Pinpoint the cell where the given text exists, returning its (x, y) midpoint coordinate. 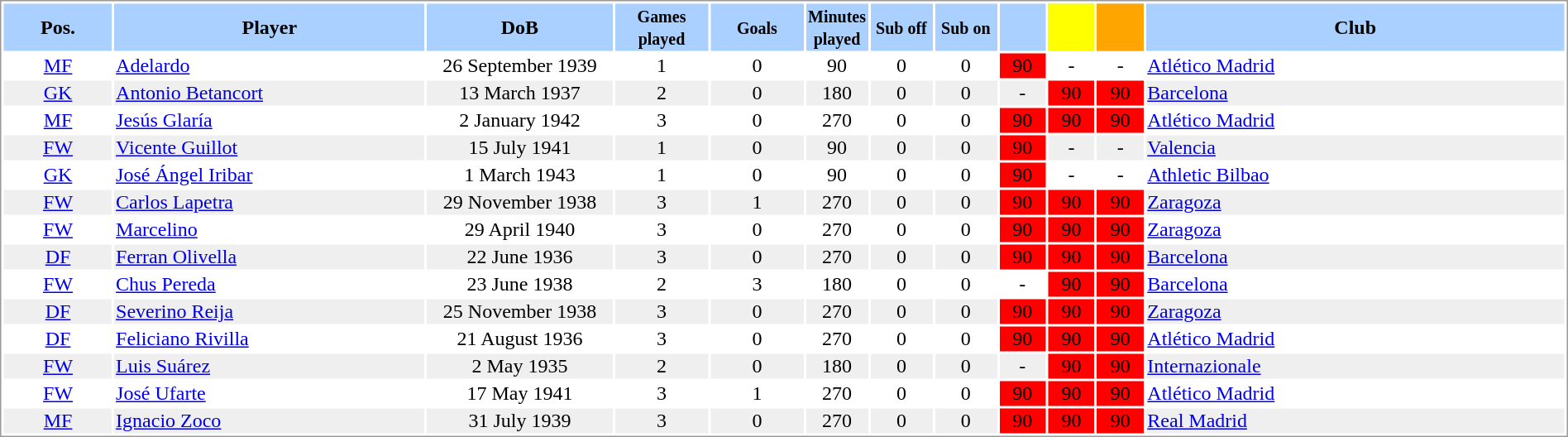
Goals (757, 26)
Club (1355, 26)
Chus Pereda (270, 284)
Internazionale (1355, 367)
Athletic Bilbao (1355, 175)
17 May 1941 (519, 393)
29 November 1938 (519, 203)
Luis Suárez (270, 367)
Jesús Glaría (270, 120)
31 July 1939 (519, 421)
Antonio Betancort (270, 94)
José Ángel Iribar (270, 175)
21 August 1936 (519, 339)
Carlos Lapetra (270, 203)
Marcelino (270, 229)
Minutesplayed (837, 26)
25 November 1938 (519, 312)
Player (270, 26)
Pos. (58, 26)
13 March 1937 (519, 94)
Real Madrid (1355, 421)
Sub on (966, 26)
23 June 1938 (519, 284)
Ferran Olivella (270, 257)
Sub off (901, 26)
José Ufarte (270, 393)
2 May 1935 (519, 367)
Gamesplayed (662, 26)
Vicente Guillot (270, 148)
22 June 1936 (519, 257)
Valencia (1355, 148)
DoB (519, 26)
Adelardo (270, 65)
Ignacio Zoco (270, 421)
26 September 1939 (519, 65)
Severino Reija (270, 312)
29 April 1940 (519, 229)
Feliciano Rivilla (270, 339)
2 January 1942 (519, 120)
1 March 1943 (519, 175)
15 July 1941 (519, 148)
